Determine the [X, Y] coordinate at the center of the cell enclosing the given text.  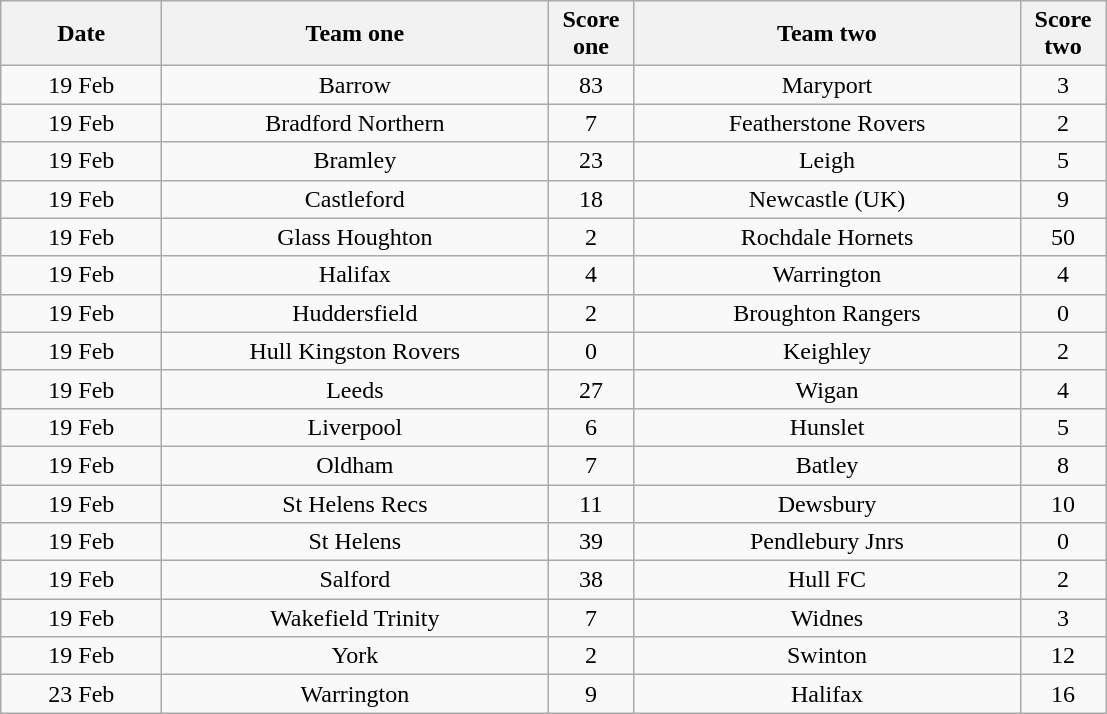
Wigan [827, 389]
Salford [355, 580]
39 [591, 542]
Rochdale Hornets [827, 237]
Broughton Rangers [827, 313]
York [355, 656]
St Helens [355, 542]
Oldham [355, 465]
18 [591, 199]
50 [1063, 237]
Bramley [355, 161]
Leigh [827, 161]
8 [1063, 465]
Featherstone Rovers [827, 123]
6 [591, 427]
27 [591, 389]
Keighley [827, 351]
23 [591, 161]
Date [82, 34]
St Helens Recs [355, 503]
23 Feb [82, 694]
Bradford Northern [355, 123]
Hull Kingston Rovers [355, 351]
Swinton [827, 656]
Glass Houghton [355, 237]
Leeds [355, 389]
Newcastle (UK) [827, 199]
Score two [1063, 34]
38 [591, 580]
Score one [591, 34]
Huddersfield [355, 313]
Barrow [355, 85]
Team two [827, 34]
Dewsbury [827, 503]
Batley [827, 465]
11 [591, 503]
Team one [355, 34]
16 [1063, 694]
Pendlebury Jnrs [827, 542]
Hull FC [827, 580]
Hunslet [827, 427]
Liverpool [355, 427]
83 [591, 85]
Widnes [827, 618]
Castleford [355, 199]
Maryport [827, 85]
10 [1063, 503]
Wakefield Trinity [355, 618]
12 [1063, 656]
